Return the [x, y] coordinate for the center point of the cell that contains the specified text.  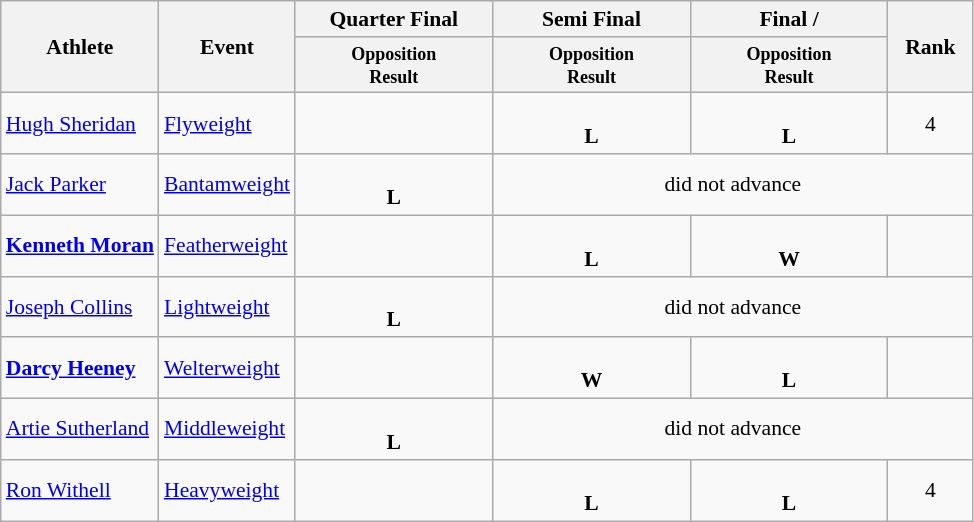
Bantamweight [227, 184]
Featherweight [227, 246]
Quarter Final [394, 19]
Ron Withell [80, 490]
Rank [930, 47]
Event [227, 47]
Semi Final [592, 19]
Kenneth Moran [80, 246]
Flyweight [227, 124]
Joseph Collins [80, 306]
Lightweight [227, 306]
Darcy Heeney [80, 368]
Middleweight [227, 430]
Hugh Sheridan [80, 124]
Heavyweight [227, 490]
Welterweight [227, 368]
Final / [789, 19]
Jack Parker [80, 184]
Athlete [80, 47]
Artie Sutherland [80, 430]
